Find where the given text appears and provide that cell's center as [x, y] coordinate. 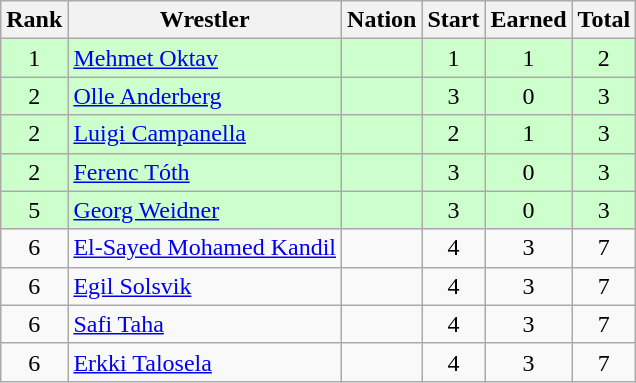
Mehmet Oktav [205, 58]
Egil Solsvik [205, 286]
Start [454, 20]
Wrestler [205, 20]
Luigi Campanella [205, 134]
5 [34, 210]
Ferenc Tóth [205, 172]
Earned [528, 20]
Nation [382, 20]
Rank [34, 20]
Erkki Talosela [205, 362]
Safi Taha [205, 324]
Total [604, 20]
Olle Anderberg [205, 96]
El-Sayed Mohamed Kandil [205, 248]
Georg Weidner [205, 210]
